Return [x, y] of the center of cell containing provided text 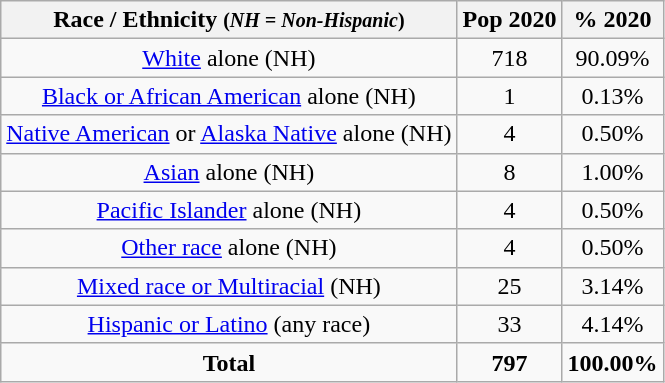
100.00% [612, 362]
% 2020 [612, 20]
797 [510, 362]
1.00% [612, 172]
Pop 2020 [510, 20]
33 [510, 324]
Asian alone (NH) [229, 172]
90.09% [612, 58]
0.13% [612, 96]
Black or African American alone (NH) [229, 96]
Native American or Alaska Native alone (NH) [229, 134]
718 [510, 58]
Hispanic or Latino (any race) [229, 324]
Mixed race or Multiracial (NH) [229, 286]
1 [510, 96]
25 [510, 286]
Total [229, 362]
White alone (NH) [229, 58]
Race / Ethnicity (NH = Non-Hispanic) [229, 20]
8 [510, 172]
3.14% [612, 286]
4.14% [612, 324]
Other race alone (NH) [229, 248]
Pacific Islander alone (NH) [229, 210]
